Find where the given text appears and provide that cell's center as [X, Y] coordinate. 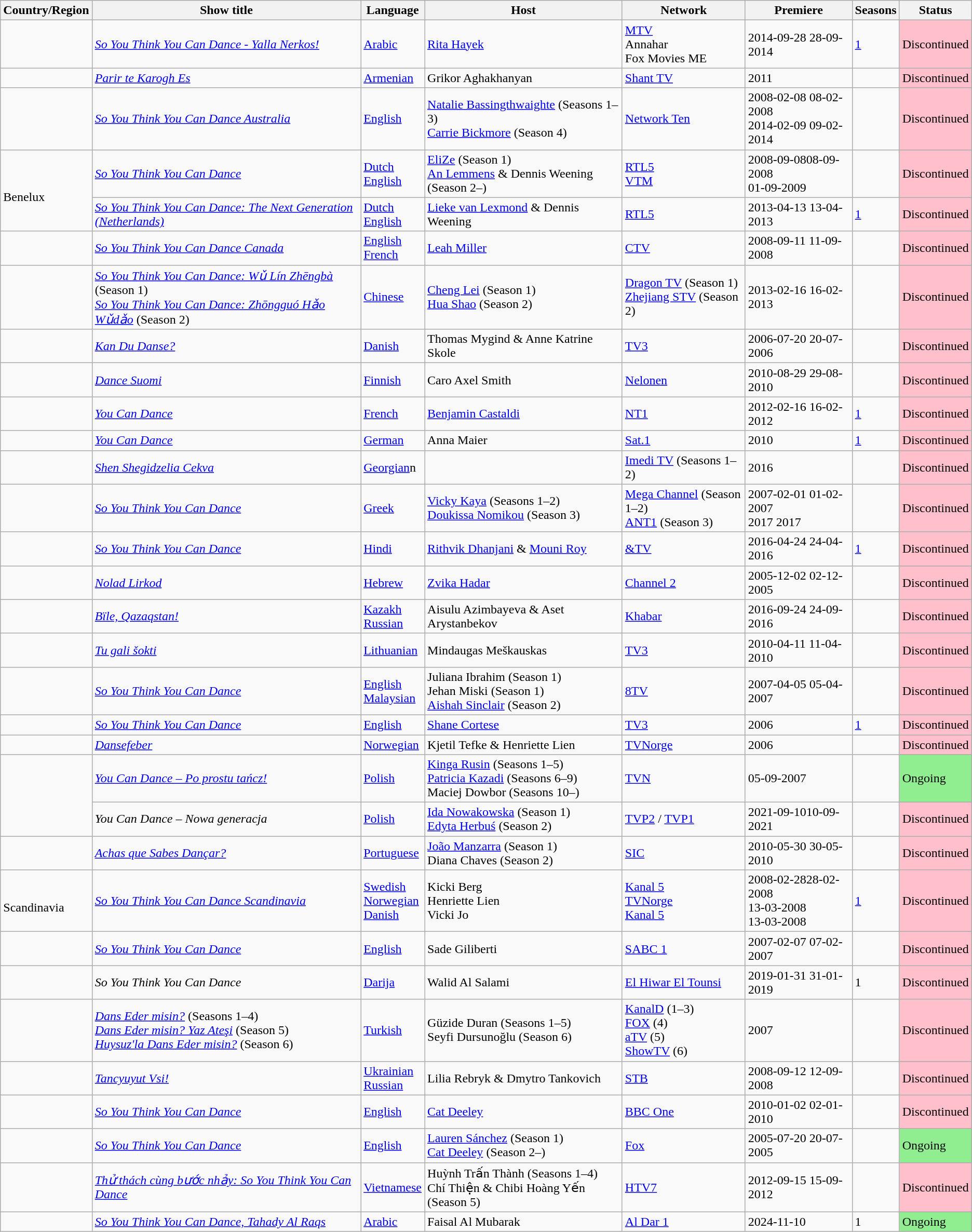
2014-09-28 28-09-2014 [799, 44]
Hebrew [393, 583]
2024-11-10 [799, 1222]
Seasons [875, 10]
So You Think You Can Dance Australia [226, 118]
So You Think You Can Dance Canada [226, 248]
Portuguese [393, 853]
Caro Axel Smith [523, 380]
Network [683, 10]
So You Think You Can Dance Scandinavia [226, 901]
2010-05-30 30-05-2010 [799, 853]
Language [393, 10]
Cheng Lei (Season 1) Hua Shao (Season 2) [523, 297]
Achas que Sabes Dançar? [226, 853]
Georgiann [393, 467]
Kjetil Tefke & Henriette Lien [523, 744]
Status [936, 10]
2005-12-02 02-12-2005 [799, 583]
2016-04-24 24-04-2016 [799, 548]
Host [523, 10]
2013-04-13 13-04-2013 [799, 214]
Mega Channel (Season 1–2)ANT1 (Season 3) [683, 508]
Vicky Kaya (Seasons 1–2)Doukissa Nomikou (Season 3) [523, 508]
Kazakh Russian [393, 616]
Kicki BergHenriette LienVicki Jo [523, 901]
Fox [683, 1146]
Lithuanian [393, 650]
2012-02-16 16-02-2012 [799, 413]
KanalD (1–3) FOX (4)aTV (5)ShowTV (6) [683, 1030]
English French [393, 248]
2016-09-24 24-09-2016 [799, 616]
Greek [393, 508]
You Can Dance – Po prostu tańcz! [226, 779]
Imedi TV (Seasons 1–2) [683, 467]
Zvika Hadar [523, 583]
Lauren Sánchez (Season 1)Cat Deeley (Season 2–) [523, 1146]
Show title [226, 10]
MTVAnnahar Fox Movies ME [683, 44]
HTV7 [683, 1187]
2010-08-29 29-08-2010 [799, 380]
2016 [799, 467]
EliZe (Season 1)An Lemmens & Dennis Weening (Season 2–) [523, 173]
Vietnamese [393, 1187]
Walid Al Salami [523, 983]
Cat Deeley [523, 1112]
Premiere [799, 10]
Lilia Rebryk & Dmytro Tankovich [523, 1078]
2008-09-11 11-09-2008 [799, 248]
Lieke van Lexmond & Dennis Weening [523, 214]
2007-04-05 05-04-2007 [799, 691]
05-09-2007 [799, 779]
2008-02-2828-02-200813-03-200813-03-2008 [799, 901]
2013-02-16 16-02-2013 [799, 297]
2019-01-31 31-01-2019 [799, 983]
2008-09-0808-09-200801-09-2009 [799, 173]
Huỳnh Trấn Thành (Seasons 1–4) Chí Thiện & Chibi Hoàng Yến (Season 5) [523, 1187]
Benjamin Castaldi [523, 413]
2011 [799, 78]
Dansefeber [226, 744]
TVN [683, 779]
Kinga Rusin (Seasons 1–5)Patricia Kazadi (Seasons 6–9)Maciej Dowbor (Seasons 10–) [523, 779]
Network Ten [683, 118]
2007-02-01 01-02-20072017 2017 [799, 508]
Khabar [683, 616]
So You Think You Can Dance: Wǔ Lín Zhēngbà (Season 1) So You Think You Can Dance: Zhōngguó Hǎo Wǔdǎo (Season 2) [226, 297]
So You Think You Can Dance: The Next Generation (Netherlands) [226, 214]
Dans Eder misin? (Seasons 1–4) Dans Eder misin? Yaz Ateşi (Season 5) Huysuz'la Dans Eder misin? (Season 6) [226, 1030]
Shant TV [683, 78]
Güzide Duran (Seasons 1–5) Seyfi Dursunoğlu (Season 6) [523, 1030]
So You Think You Can Dance - Yalla Nerkos! [226, 44]
Faisal Al Mubarak [523, 1222]
Dragon TV (Season 1) Zhejiang STV (Season 2) [683, 297]
Tu gali šokti [226, 650]
João Manzarra (Season 1)Diana Chaves (Season 2) [523, 853]
Danish [393, 346]
Chinese [393, 297]
Kan Du Danse? [226, 346]
Mindaugas Meškauskas [523, 650]
Swedish Norwegian Danish [393, 901]
Tancyuyut Vsi! [226, 1078]
2012-09-15 15-09-2012 [799, 1187]
Anna Maier [523, 440]
2005-07-20 20-07-2005 [799, 1146]
2010 [799, 440]
Scandinavia [46, 901]
2010-01-02 02-01-2010 [799, 1112]
El Hiwar El Tounsi [683, 983]
2021-09-1010-09-2021 [799, 820]
Al Dar 1 [683, 1222]
2006-07-20 20-07-2006 [799, 346]
Finnish [393, 380]
CTV [683, 248]
Leah Miller [523, 248]
German [393, 440]
Dance Suomi [226, 380]
2008-02-08 08-02-20082014-02-09 09-02-2014 [799, 118]
Shen Shegidzelia Cekva [226, 467]
RTL5VTM [683, 173]
Natalie Bassingthwaighte (Seasons 1–3) Carrie Bickmore (Season 4) [523, 118]
8TV [683, 691]
Thomas Mygind & Anne Katrine Skole [523, 346]
Country/Region [46, 10]
2008-09-12 12-09-2008 [799, 1078]
2010-04-11 11-04-2010 [799, 650]
Kanal 5TVNorgeKanal 5 [683, 901]
&TV [683, 548]
Hindi [393, 548]
TVP2 / TVP1 [683, 820]
Channel 2 [683, 583]
NT1 [683, 413]
Thử thách cùng bước nhảy: So You Think You Can Dance [226, 1187]
TVNorge [683, 744]
French [393, 413]
Juliana Ibrahim (Season 1) Jehan Miski (Season 1) Aishah Sinclair (Season 2) [523, 691]
Aisulu Azimbayeva & Aset Arystanbekov [523, 616]
Bïle, Qazaqstan! [226, 616]
Turkish [393, 1030]
English Malaysian [393, 691]
Rithvik Dhanjani & Mouni Roy [523, 548]
SABC 1 [683, 948]
Sat.1 [683, 440]
Norwegian [393, 744]
Darija [393, 983]
Ida Nowakowska (Season 1)Edyta Herbuś (Season 2) [523, 820]
You Can Dance – Nowa generacja [226, 820]
Ukrainian Russian [393, 1078]
2007 [799, 1030]
Shane Cortese [523, 725]
Nelonen [683, 380]
Parir te Karogh Es [226, 78]
So You Think You Can Dance, Tahady Al Raqs [226, 1222]
2007-02-07 07-02-2007 [799, 948]
Sade Giliberti [523, 948]
STB [683, 1078]
Rita Hayek [523, 44]
BBC One [683, 1112]
Nolad Lirkod [226, 583]
Benelux [46, 190]
SIC [683, 853]
Grikor Aghakhanyan [523, 78]
RTL5 [683, 214]
Armenian [393, 78]
